Provide the (x, y) coordinate of the cell's center where the given text is located.  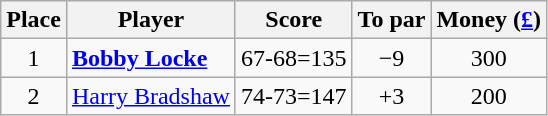
Place (34, 20)
Score (294, 20)
2 (34, 96)
To par (392, 20)
74-73=147 (294, 96)
Player (150, 20)
Harry Bradshaw (150, 96)
−9 (392, 58)
+3 (392, 96)
Bobby Locke (150, 58)
200 (489, 96)
Money (£) (489, 20)
67-68=135 (294, 58)
300 (489, 58)
1 (34, 58)
